Identify which cell holds the provided text, then report its (X, Y) central coordinate. 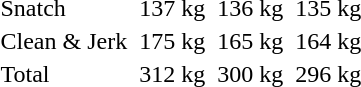
165 kg (250, 41)
175 kg (172, 41)
